Provide the [x, y] coordinate of the cell's center where the given text is located.  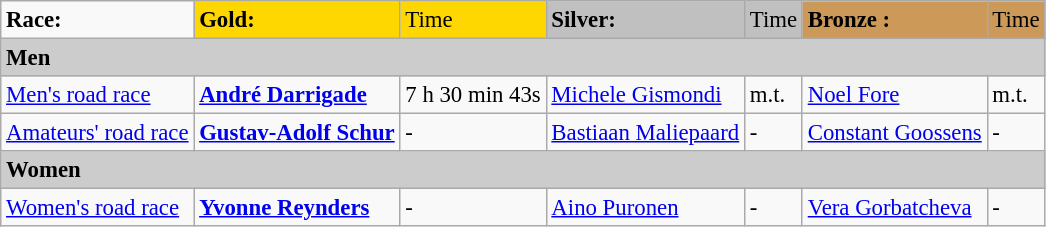
Bronze : [894, 20]
Vera Gorbatcheva [894, 208]
Constant Goossens [894, 133]
Men's road race [98, 95]
Aino Puronen [645, 208]
Men [523, 58]
Michele Gismondi [645, 95]
Bastiaan Maliepaard [645, 133]
André Darrigade [297, 95]
7 h 30 min 43s [473, 95]
Gustav-Adolf Schur [297, 133]
Silver: [645, 20]
Women's road race [98, 208]
Yvonne Reynders [297, 208]
Noel Fore [894, 95]
Gold: [297, 20]
Women [523, 170]
Amateurs' road race [98, 133]
Race: [98, 20]
